For the text-containing cell, return its midpoint in [X, Y] coordinate format. 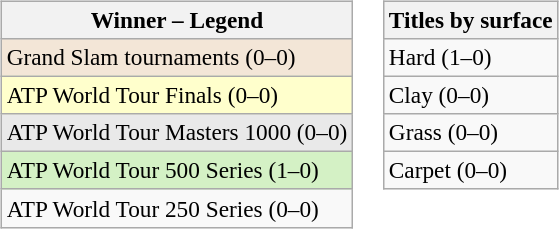
Clay (0–0) [470, 95]
Carpet (0–0) [470, 171]
ATP World Tour Masters 1000 (0–0) [176, 133]
Grand Slam tournaments (0–0) [176, 57]
ATP World Tour Finals (0–0) [176, 95]
ATP World Tour 500 Series (1–0) [176, 171]
Titles by surface [470, 20]
Grass (0–0) [470, 133]
Hard (1–0) [470, 57]
Winner – Legend [176, 20]
ATP World Tour 250 Series (0–0) [176, 208]
